Detect which cell encompasses the target text, then output its [X, Y] center coordinate. 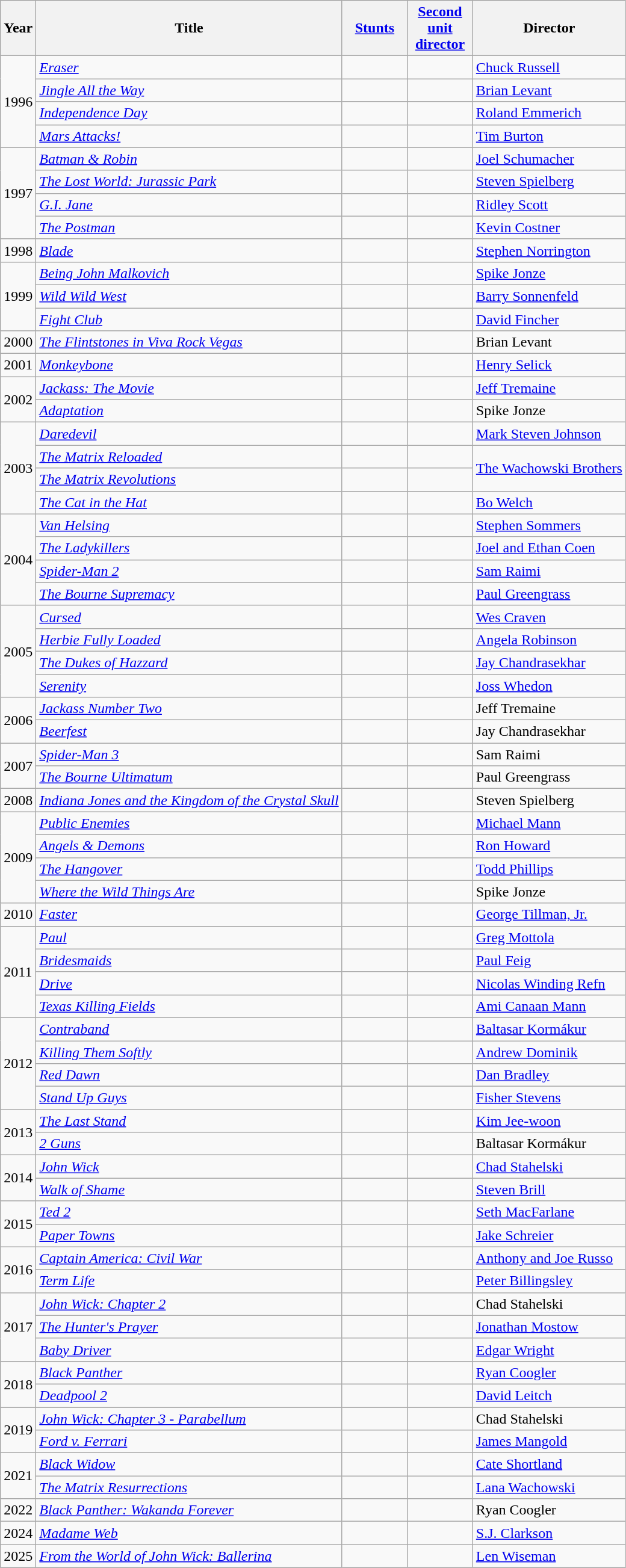
Tim Burton [549, 136]
2006 [18, 720]
Greg Mottola [549, 937]
Angels & Demons [189, 846]
Herbie Fully Loaded [189, 640]
Dan Bradley [549, 1075]
Henry Selick [549, 365]
Public Enemies [189, 823]
2016 [18, 1270]
Kevin Costner [549, 227]
Joel and Ethan Coen [549, 548]
Lana Wachowski [549, 1487]
Eraser [189, 67]
Angela Robinson [549, 640]
1997 [18, 193]
1998 [18, 250]
Black Widow [189, 1465]
Seth MacFarlane [549, 1212]
Drive [189, 983]
Barry Sonnenfeld [549, 296]
Peter Billingsley [549, 1281]
Where the Wild Things Are [189, 892]
Joel Schumacher [549, 159]
David Fincher [549, 319]
2014 [18, 1178]
Black Panther [189, 1372]
2013 [18, 1132]
Stephen Sommers [549, 525]
The Hangover [189, 869]
Todd Phillips [549, 869]
Daredevil [189, 434]
David Leitch [549, 1395]
Indiana Jones and the Kingdom of the Crystal Skull [189, 800]
2005 [18, 651]
Bridesmaids [189, 960]
From the World of John Wick: Ballerina [189, 1556]
2003 [18, 468]
Jonathan Mostow [549, 1327]
Serenity [189, 685]
2011 [18, 972]
2002 [18, 400]
Wes Craven [549, 617]
The Wachowski Brothers [549, 468]
Killing Them Softly [189, 1052]
2021 [18, 1476]
The Postman [189, 227]
Deadpool 2 [189, 1395]
Contraband [189, 1029]
1996 [18, 102]
The Last Stand [189, 1121]
Monkeybone [189, 365]
2024 [18, 1533]
Ford v. Ferrari [189, 1442]
Being John Malkovich [189, 273]
2017 [18, 1327]
The Ladykillers [189, 548]
2004 [18, 560]
John Wick [189, 1167]
2025 [18, 1556]
Bo Welch [549, 502]
2008 [18, 800]
G.I. Jane [189, 205]
Ted 2 [189, 1212]
Ron Howard [549, 846]
Steven Brill [549, 1190]
2009 [18, 857]
Independence Day [189, 113]
Paper Towns [189, 1235]
Wild Wild West [189, 296]
The Matrix Resurrections [189, 1487]
The Bourne Supremacy [189, 594]
Blade [189, 250]
Second unit director [441, 28]
Red Dawn [189, 1075]
The Matrix Reloaded [189, 457]
The Dukes of Hazzard [189, 662]
Roland Emmerich [549, 113]
Ami Canaan Mann [549, 1006]
Jackass Number Two [189, 709]
S.J. Clarkson [549, 1533]
Spider-Man 3 [189, 755]
Len Wiseman [549, 1556]
Kim Jee-woon [549, 1121]
2019 [18, 1430]
Beerfest [189, 732]
The Bourne Ultimatum [189, 777]
Paul [189, 937]
The Flintstones in Viva Rock Vegas [189, 342]
Year [18, 28]
Anthony and Joe Russo [549, 1258]
2022 [18, 1510]
James Mangold [549, 1442]
John Wick: Chapter 2 [189, 1304]
Fight Club [189, 319]
Andrew Dominik [549, 1052]
The Hunter's Prayer [189, 1327]
Chuck Russell [549, 67]
2015 [18, 1224]
2000 [18, 342]
2007 [18, 766]
Faster [189, 915]
Stunts [374, 28]
The Matrix Revolutions [189, 480]
Cate Shortland [549, 1465]
Mars Attacks! [189, 136]
Stand Up Guys [189, 1098]
Ridley Scott [549, 205]
Edgar Wright [549, 1350]
Michael Mann [549, 823]
John Wick: Chapter 3 - Parabellum [189, 1418]
Fisher Stevens [549, 1098]
Baby Driver [189, 1350]
2018 [18, 1384]
Jake Schreier [549, 1235]
Director [549, 28]
Jackass: The Movie [189, 388]
Mark Steven Johnson [549, 434]
Jingle All the Way [189, 90]
2001 [18, 365]
2012 [18, 1063]
Spider-Man 2 [189, 571]
Black Panther: Wakanda Forever [189, 1510]
The Cat in the Hat [189, 502]
Cursed [189, 617]
Batman & Robin [189, 159]
Stephen Norrington [549, 250]
2010 [18, 915]
Walk of Shame [189, 1190]
Adaptation [189, 411]
1999 [18, 296]
Joss Whedon [549, 685]
Texas Killing Fields [189, 1006]
Captain America: Civil War [189, 1258]
Paul Feig [549, 960]
George Tillman, Jr. [549, 915]
Van Helsing [189, 525]
Title [189, 28]
2 Guns [189, 1144]
Nicolas Winding Refn [549, 983]
Madame Web [189, 1533]
Term Life [189, 1281]
The Lost World: Jurassic Park [189, 182]
